For the text-containing cell, return its midpoint in (x, y) coordinate format. 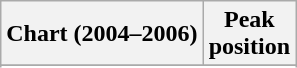
Peakposition (249, 34)
Chart (2004–2006) (102, 34)
